Detect which cell encompasses the target text, then output its (X, Y) center coordinate. 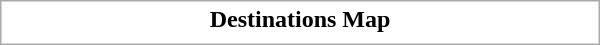
Destinations Map (300, 19)
